Scan for the cell matching the given text and deliver its [X, Y] coordinate at center. 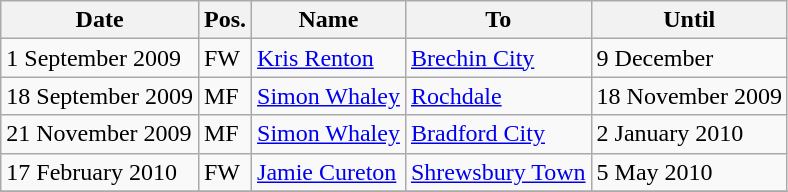
5 May 2010 [689, 172]
Jamie Cureton [329, 172]
Name [329, 20]
Until [689, 20]
Shrewsbury Town [498, 172]
Brechin City [498, 58]
Kris Renton [329, 58]
1 September 2009 [100, 58]
18 September 2009 [100, 96]
2 January 2010 [689, 134]
17 February 2010 [100, 172]
9 December [689, 58]
18 November 2009 [689, 96]
Rochdale [498, 96]
Bradford City [498, 134]
Pos. [224, 20]
Date [100, 20]
To [498, 20]
21 November 2009 [100, 134]
